Locate the cell with the specified text and output its [x, y] center coordinate. 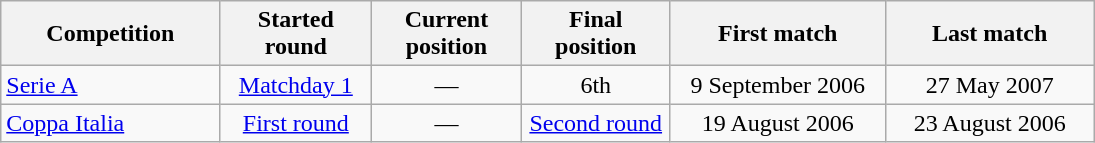
6th [596, 85]
Started round [296, 34]
Final position [596, 34]
Coppa Italia [110, 123]
Second round [596, 123]
First match [778, 34]
Competition [110, 34]
Matchday 1 [296, 85]
Last match [990, 34]
Serie A [110, 85]
23 August 2006 [990, 123]
First round [296, 123]
19 August 2006 [778, 123]
9 September 2006 [778, 85]
27 May 2007 [990, 85]
Current position [447, 34]
